Locate the cell with the specified text and output its [X, Y] center coordinate. 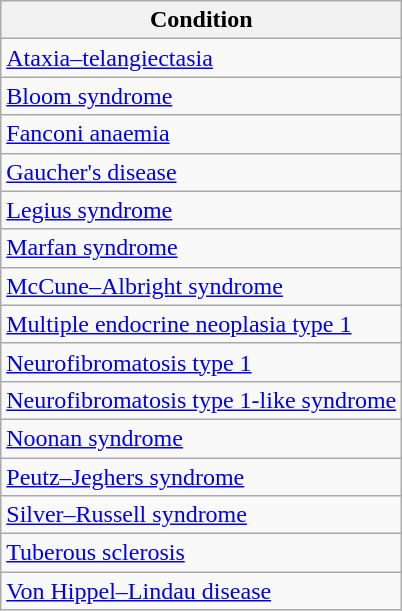
Tuberous sclerosis [202, 553]
Bloom syndrome [202, 96]
Condition [202, 20]
Gaucher's disease [202, 172]
Fanconi anaemia [202, 134]
Multiple endocrine neoplasia type 1 [202, 324]
Peutz–Jeghers syndrome [202, 477]
Noonan syndrome [202, 438]
Silver–Russell syndrome [202, 515]
McCune–Albright syndrome [202, 286]
Neurofibromatosis type 1-like syndrome [202, 400]
Von Hippel–Lindau disease [202, 591]
Ataxia–telangiectasia [202, 58]
Legius syndrome [202, 210]
Neurofibromatosis type 1 [202, 362]
Marfan syndrome [202, 248]
